Search for the cell housing the specified text and yield its (X, Y) center coordinate. 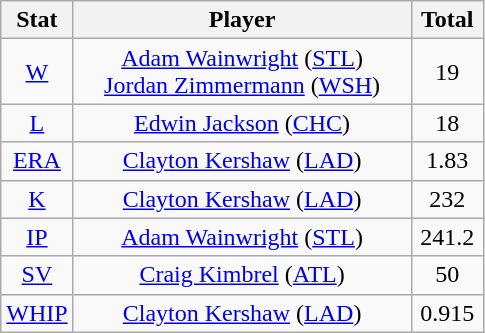
Stat (37, 20)
Adam Wainwright (STL)Jordan Zimmermann (WSH) (242, 72)
1.83 (447, 161)
Edwin Jackson (CHC) (242, 123)
WHIP (37, 313)
241.2 (447, 237)
232 (447, 199)
L (37, 123)
W (37, 72)
SV (37, 275)
ERA (37, 161)
Total (447, 20)
Adam Wainwright (STL) (242, 237)
Craig Kimbrel (ATL) (242, 275)
K (37, 199)
50 (447, 275)
19 (447, 72)
Player (242, 20)
18 (447, 123)
0.915 (447, 313)
IP (37, 237)
